Locate the cell with the specified text and output its [x, y] center coordinate. 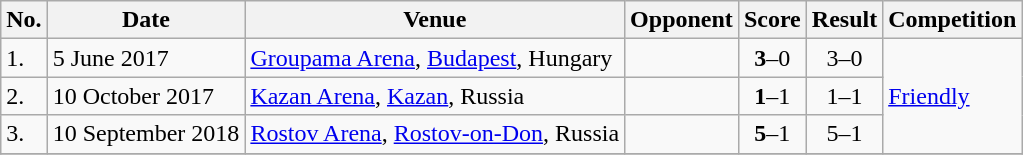
1. [24, 58]
5 June 2017 [146, 58]
Kazan Arena, Kazan, Russia [435, 96]
Groupama Arena, Budapest, Hungary [435, 58]
Competition [952, 20]
Score [772, 20]
Venue [435, 20]
3. [24, 134]
Opponent [682, 20]
10 September 2018 [146, 134]
2. [24, 96]
No. [24, 20]
Rostov Arena, Rostov-on-Don, Russia [435, 134]
Date [146, 20]
Friendly [952, 96]
Result [844, 20]
10 October 2017 [146, 96]
